Return (x, y) of the center of cell containing provided text 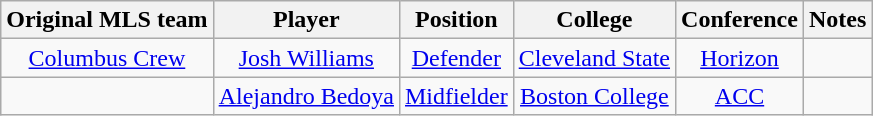
Player (306, 20)
Conference (740, 20)
Columbus Crew (107, 58)
Cleveland State (594, 58)
College (594, 20)
Position (456, 20)
Boston College (594, 96)
Midfielder (456, 96)
Alejandro Bedoya (306, 96)
Notes (837, 20)
Original MLS team (107, 20)
Defender (456, 58)
Horizon (740, 58)
Josh Williams (306, 58)
ACC (740, 96)
